Pinpoint the cell where the given text exists, returning its (X, Y) midpoint coordinate. 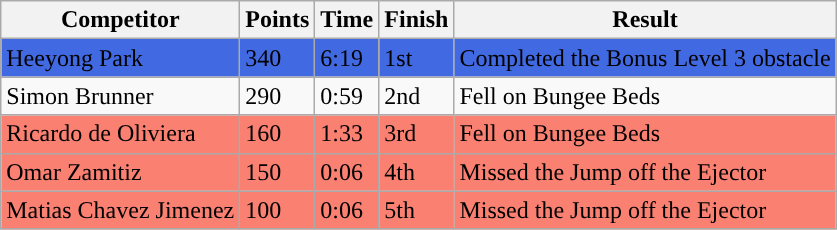
340 (278, 58)
Competitor (120, 20)
Points (278, 20)
160 (278, 134)
5th (416, 210)
1:33 (347, 134)
Omar Zamitiz (120, 172)
0:59 (347, 96)
4th (416, 172)
Simon Brunner (120, 96)
Time (347, 20)
Matias Chavez Jimenez (120, 210)
1st (416, 58)
100 (278, 210)
150 (278, 172)
3rd (416, 134)
Completed the Bonus Level 3 obstacle (645, 58)
Result (645, 20)
Ricardo de Oliviera (120, 134)
290 (278, 96)
Heeyong Park (120, 58)
6:19 (347, 58)
Finish (416, 20)
2nd (416, 96)
